Pinpoint the cell where the given text exists, returning its (X, Y) midpoint coordinate. 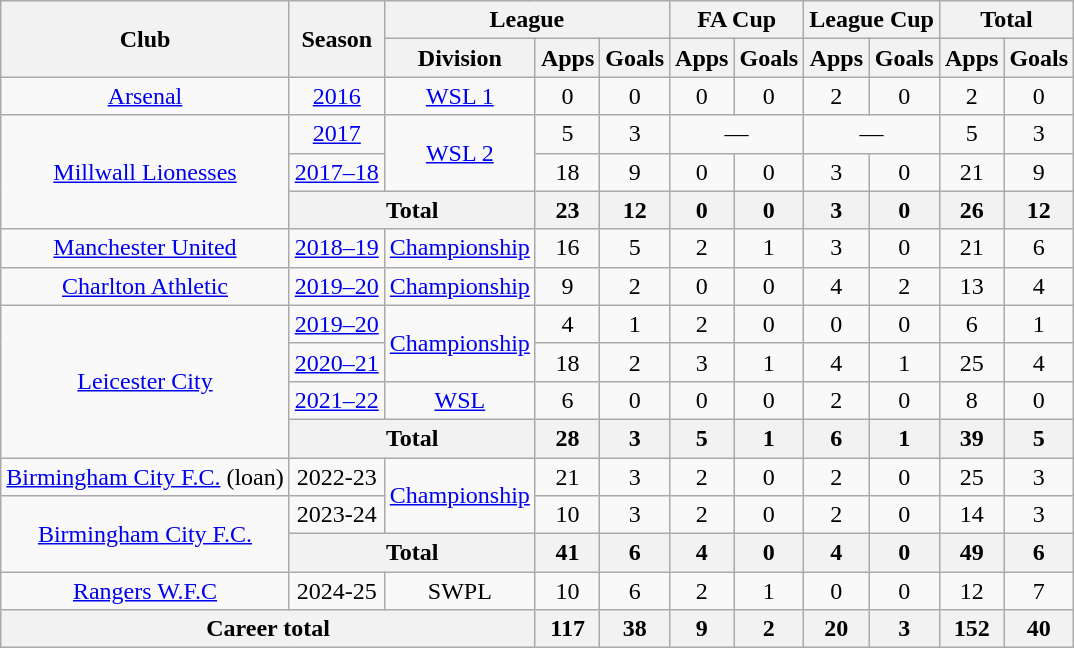
13 (971, 286)
League Cup (872, 20)
Leicester City (145, 381)
Charlton Athletic (145, 286)
2018–19 (336, 248)
WSL 1 (460, 96)
8 (971, 400)
2020–21 (336, 362)
2023-24 (336, 515)
2024-25 (336, 591)
Birmingham City F.C. (145, 534)
2016 (336, 96)
117 (567, 629)
Club (145, 39)
14 (971, 515)
41 (567, 553)
2022-23 (336, 477)
Millwall Lionesses (145, 172)
2017–18 (336, 172)
152 (971, 629)
Career total (268, 629)
Division (460, 58)
39 (971, 438)
League (526, 20)
Arsenal (145, 96)
28 (567, 438)
WSL 2 (460, 153)
Rangers W.F.C (145, 591)
40 (1039, 629)
WSL (460, 400)
20 (836, 629)
SWPL (460, 591)
2017 (336, 134)
26 (971, 210)
16 (567, 248)
49 (971, 553)
7 (1039, 591)
Birmingham City F.C. (loan) (145, 477)
23 (567, 210)
FA Cup (737, 20)
Season (336, 39)
2021–22 (336, 400)
38 (635, 629)
Manchester United (145, 248)
